From the cell containing the given text, extract its center point as (X, Y) coordinate. 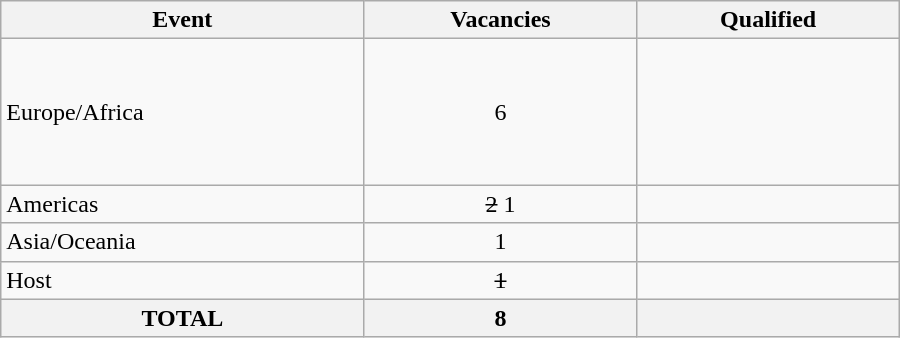
Event (182, 20)
Europe/Africa (182, 112)
2 1 (500, 204)
Host (182, 280)
Asia/Oceania (182, 242)
Qualified (768, 20)
8 (500, 318)
TOTAL (182, 318)
Vacancies (500, 20)
Americas (182, 204)
6 (500, 112)
